Return the (x, y) coordinate for the center point of the cell that contains the specified text.  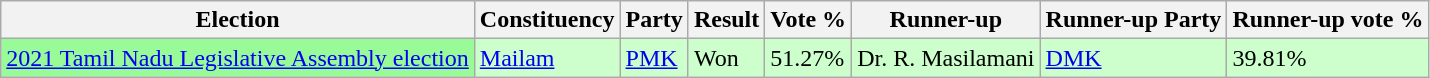
Won (726, 58)
Election (238, 20)
Result (726, 20)
51.27% (808, 58)
DMK (1134, 58)
Runner-up Party (1134, 20)
Constituency (547, 20)
Runner-up vote % (1328, 20)
Vote % (808, 20)
PMK (654, 58)
Runner-up (946, 20)
Dr. R. Masilamani (946, 58)
Party (654, 20)
39.81% (1328, 58)
2021 Tamil Nadu Legislative Assembly election (238, 58)
Mailam (547, 58)
